Detect which cell encompasses the target text, then output its [x, y] center coordinate. 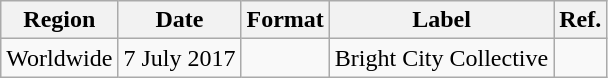
Format [285, 20]
Region [60, 20]
Bright City Collective [441, 58]
7 July 2017 [180, 58]
Label [441, 20]
Worldwide [60, 58]
Ref. [580, 20]
Date [180, 20]
